Output the [X, Y] coordinate of the center of the cell containing the given text.  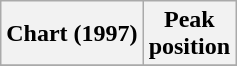
Chart (1997) [72, 34]
Peakposition [189, 34]
